Capture the cell that displays the provided text and extract its (x, y) central coordinate. 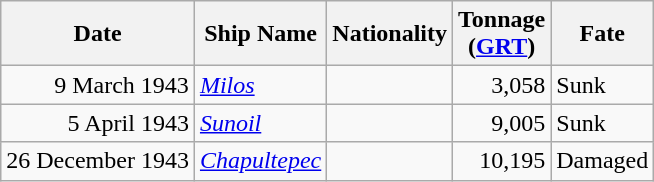
10,195 (502, 161)
Damaged (602, 161)
Milos (260, 85)
Sunoil (260, 123)
9 March 1943 (98, 85)
3,058 (502, 85)
Date (98, 34)
9,005 (502, 123)
Tonnage(GRT) (502, 34)
Nationality (390, 34)
Fate (602, 34)
26 December 1943 (98, 161)
Ship Name (260, 34)
Chapultepec (260, 161)
5 April 1943 (98, 123)
